Search for the cell housing the specified text and yield its [X, Y] center coordinate. 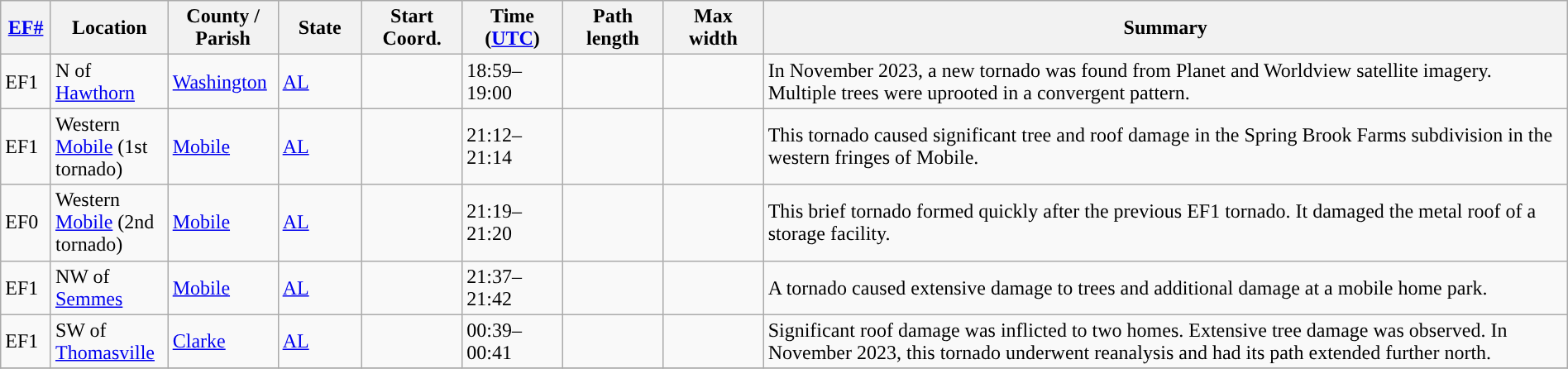
In November 2023, a new tornado was found from Planet and Worldview satellite imagery. Multiple trees were uprooted in a convergent pattern. [1165, 81]
21:37–21:42 [513, 288]
State [319, 28]
00:39–00:41 [513, 341]
This tornado caused significant tree and roof damage in the Spring Brook Farms subdivision in the western fringes of Mobile. [1165, 146]
Western Mobile (2nd tornado) [109, 223]
County / Parish [223, 28]
Clarke [223, 341]
21:12–21:14 [513, 146]
Western Mobile (1st tornado) [109, 146]
18:59–19:00 [513, 81]
N of Hawthorn [109, 81]
Washington [223, 81]
EF# [26, 28]
This brief tornado formed quickly after the previous EF1 tornado. It damaged the metal roof of a storage facility. [1165, 223]
Path length [612, 28]
Time (UTC) [513, 28]
Summary [1165, 28]
21:19–21:20 [513, 223]
NW of Semmes [109, 288]
Start Coord. [412, 28]
EF0 [26, 223]
Location [109, 28]
Max width [713, 28]
SW of Thomasville [109, 341]
A tornado caused extensive damage to trees and additional damage at a mobile home park. [1165, 288]
